Identify which cell holds the provided text, then report its (x, y) central coordinate. 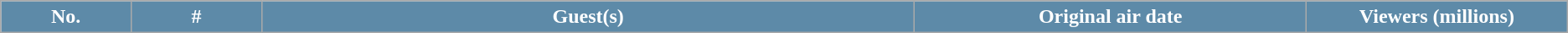
Guest(s) (588, 17)
Original air date (1111, 17)
Viewers (millions) (1436, 17)
# (197, 17)
No. (66, 17)
